Determine the [X, Y] coordinate at the center of the cell enclosing the given text.  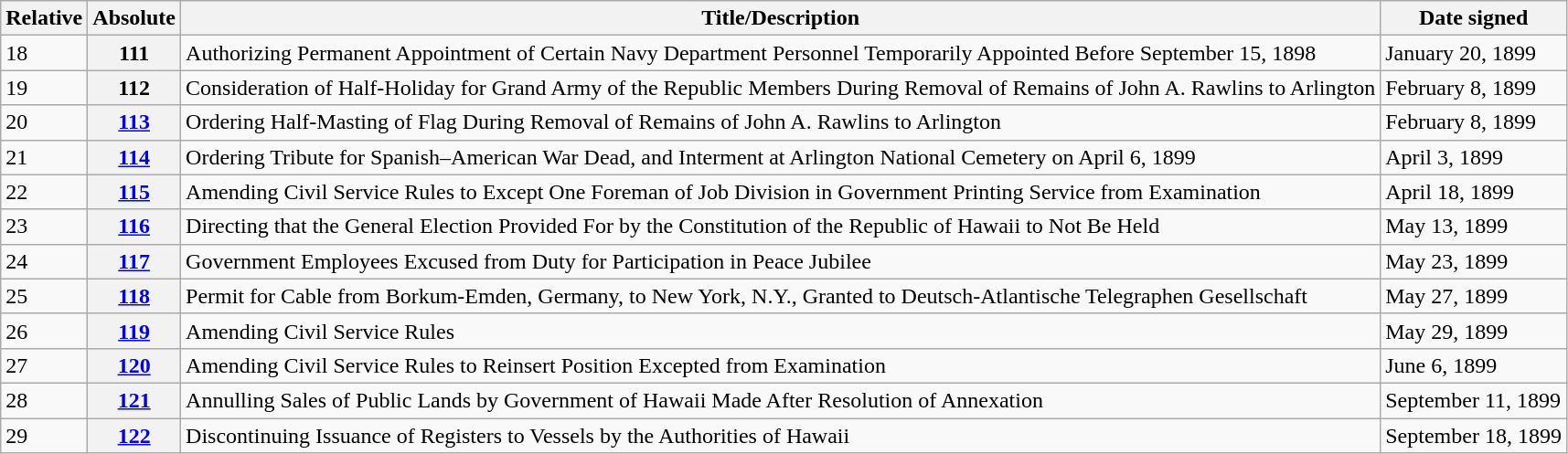
20 [44, 122]
121 [134, 400]
May 29, 1899 [1474, 331]
25 [44, 296]
29 [44, 436]
Amending Civil Service Rules to Reinsert Position Excepted from Examination [781, 365]
Ordering Tribute for Spanish–American War Dead, and Interment at Arlington National Cemetery on April 6, 1899 [781, 157]
Directing that the General Election Provided For by the Constitution of the Republic of Hawaii to Not Be Held [781, 227]
122 [134, 436]
June 6, 1899 [1474, 365]
April 3, 1899 [1474, 157]
116 [134, 227]
24 [44, 261]
September 11, 1899 [1474, 400]
Ordering Half-Masting of Flag During Removal of Remains of John A. Rawlins to Arlington [781, 122]
117 [134, 261]
27 [44, 365]
Discontinuing Issuance of Registers to Vessels by the Authorities of Hawaii [781, 436]
May 27, 1899 [1474, 296]
Title/Description [781, 18]
111 [134, 53]
19 [44, 88]
22 [44, 192]
Amending Civil Service Rules [781, 331]
May 23, 1899 [1474, 261]
28 [44, 400]
114 [134, 157]
118 [134, 296]
January 20, 1899 [1474, 53]
120 [134, 365]
Date signed [1474, 18]
Relative [44, 18]
May 13, 1899 [1474, 227]
Government Employees Excused from Duty for Participation in Peace Jubilee [781, 261]
119 [134, 331]
23 [44, 227]
Consideration of Half-Holiday for Grand Army of the Republic Members During Removal of Remains of John A. Rawlins to Arlington [781, 88]
112 [134, 88]
21 [44, 157]
26 [44, 331]
April 18, 1899 [1474, 192]
Amending Civil Service Rules to Except One Foreman of Job Division in Government Printing Service from Examination [781, 192]
18 [44, 53]
Authorizing Permanent Appointment of Certain Navy Department Personnel Temporarily Appointed Before September 15, 1898 [781, 53]
113 [134, 122]
Permit for Cable from Borkum-Emden, Germany, to New York, N.Y., Granted to Deutsch-Atlantische Telegraphen Gesellschaft [781, 296]
September 18, 1899 [1474, 436]
115 [134, 192]
Absolute [134, 18]
Annulling Sales of Public Lands by Government of Hawaii Made After Resolution of Annexation [781, 400]
